Determine the [X, Y] coordinate at the center of the cell enclosing the given text.  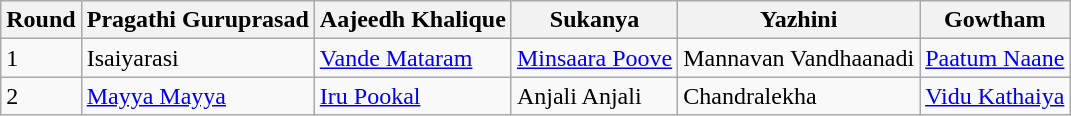
Chandralekha [799, 96]
Aajeedh Khalique [412, 20]
Pragathi Guruprasad [198, 20]
Minsaara Poove [594, 58]
Mayya Mayya [198, 96]
2 [41, 96]
Iru Pookal [412, 96]
Mannavan Vandhaanadi [799, 58]
Sukanya [594, 20]
1 [41, 58]
Anjali Anjali [594, 96]
Gowtham [995, 20]
Round [41, 20]
Isaiyarasi [198, 58]
Vande Mataram [412, 58]
Vidu Kathaiya [995, 96]
Yazhini [799, 20]
Paatum Naane [995, 58]
